Provide the (X, Y) coordinate of the cell's center where the given text is located.  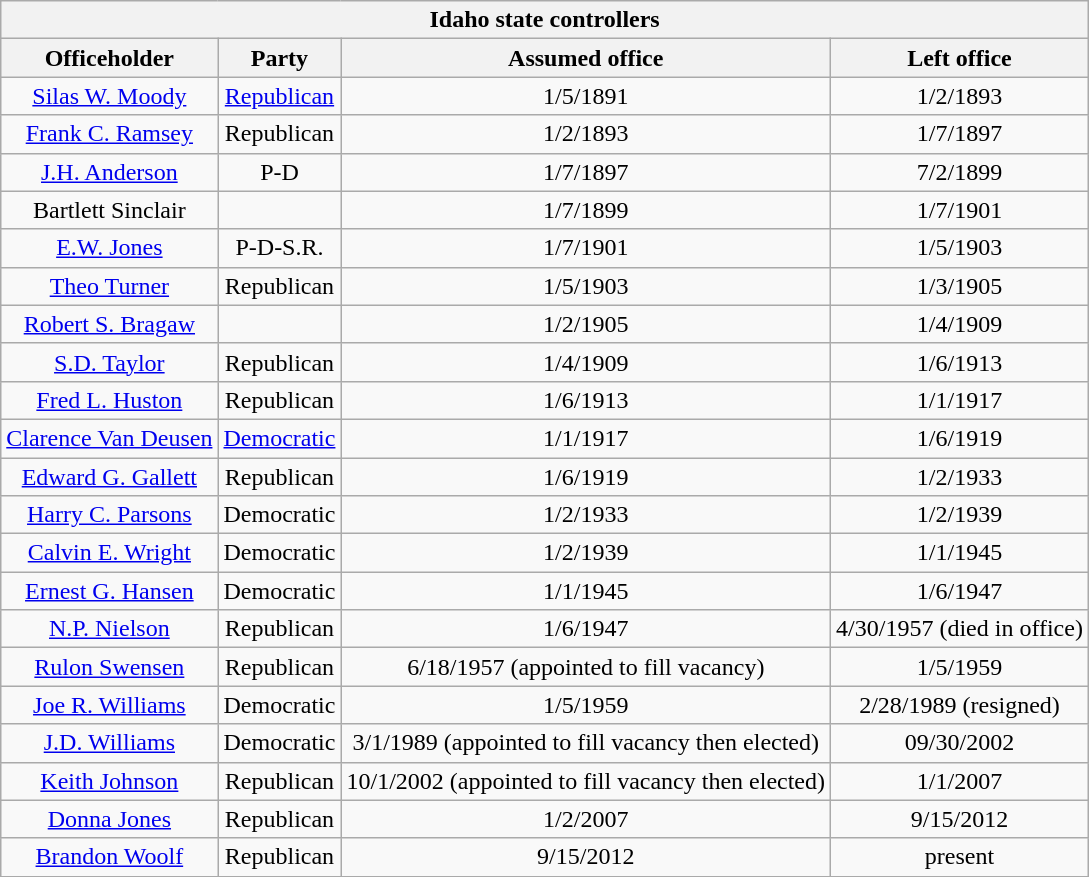
Joe R. Williams (110, 705)
1/2/2007 (586, 819)
Edward G. Gallett (110, 477)
1/1/2007 (960, 781)
09/30/2002 (960, 743)
2/28/1989 (resigned) (960, 705)
Frank C. Ramsey (110, 134)
N.P. Nielson (110, 629)
Ernest G. Hansen (110, 591)
J.D. Williams (110, 743)
10/1/2002 (appointed to fill vacancy then elected) (586, 781)
Fred L. Huston (110, 400)
Robert S. Bragaw (110, 324)
Officeholder (110, 58)
1/7/1899 (586, 210)
P-D-S.R. (280, 248)
Party (280, 58)
Rulon Swensen (110, 667)
Keith Johnson (110, 781)
Brandon Woolf (110, 857)
Harry C. Parsons (110, 515)
1/5/1891 (586, 96)
1/2/1905 (586, 324)
Bartlett Sinclair (110, 210)
1/3/1905 (960, 286)
S.D. Taylor (110, 362)
7/2/1899 (960, 172)
6/18/1957 (appointed to fill vacancy) (586, 667)
3/1/1989 (appointed to fill vacancy then elected) (586, 743)
Calvin E. Wright (110, 553)
J.H. Anderson (110, 172)
Silas W. Moody (110, 96)
present (960, 857)
E.W. Jones (110, 248)
Assumed office (586, 58)
Left office (960, 58)
Theo Turner (110, 286)
4/30/1957 (died in office) (960, 629)
Clarence Van Deusen (110, 438)
P-D (280, 172)
Donna Jones (110, 819)
Idaho state controllers (545, 20)
